Output the (x, y) coordinate of the center of the cell containing the given text.  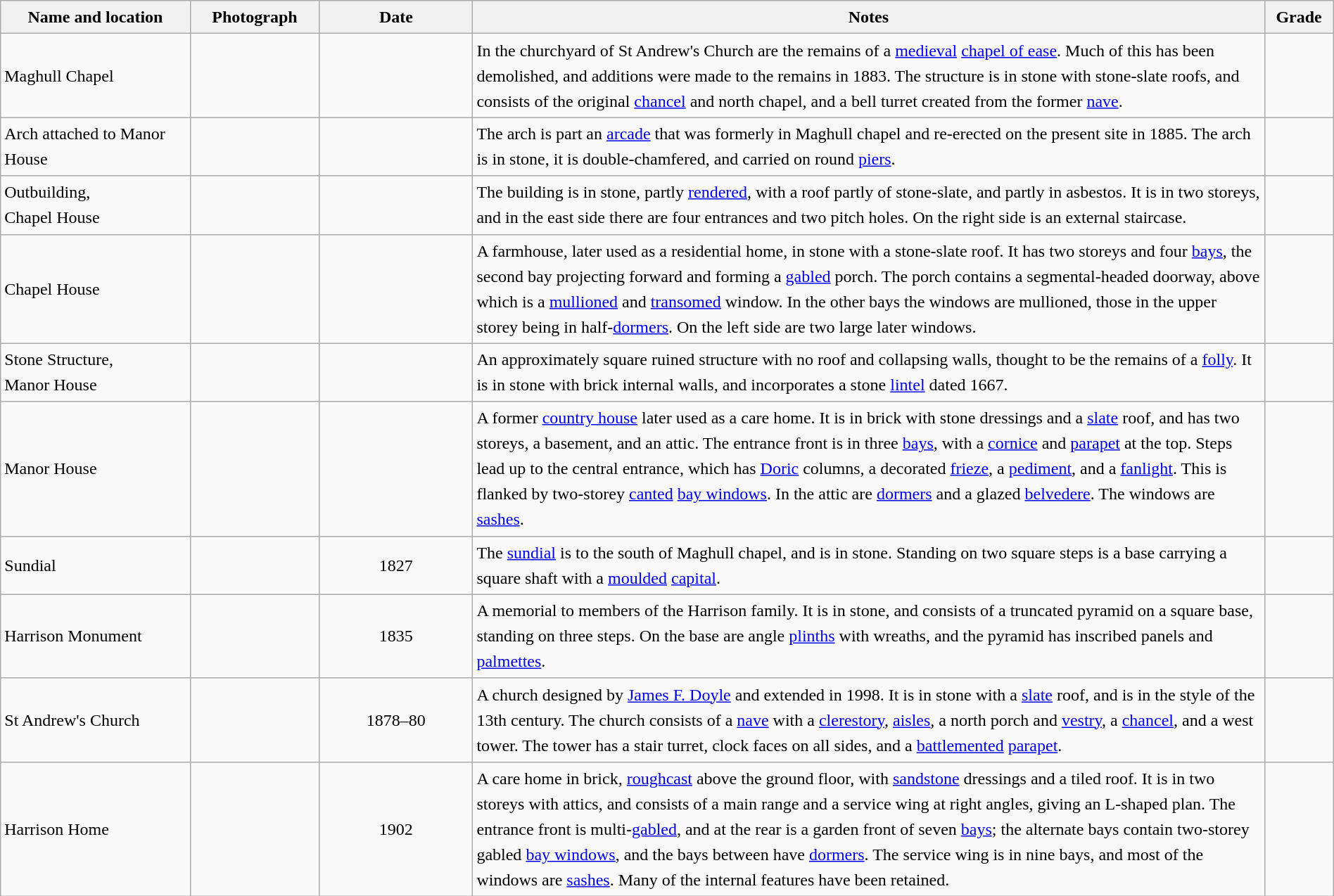
1878–80 (396, 720)
Photograph (255, 17)
Notes (868, 17)
Chapel House (96, 288)
Name and location (96, 17)
Stone Structure,Manor House (96, 373)
Outbuilding,Chapel House (96, 205)
Harrison Monument (96, 636)
1835 (396, 636)
Sundial (96, 565)
1827 (396, 565)
Date (396, 17)
Grade (1299, 17)
Harrison Home (96, 828)
St Andrew's Church (96, 720)
Arch attached to Manor House (96, 146)
Manor House (96, 468)
1902 (396, 828)
Maghull Chapel (96, 76)
